Identify which cell holds the provided text, then report its (X, Y) central coordinate. 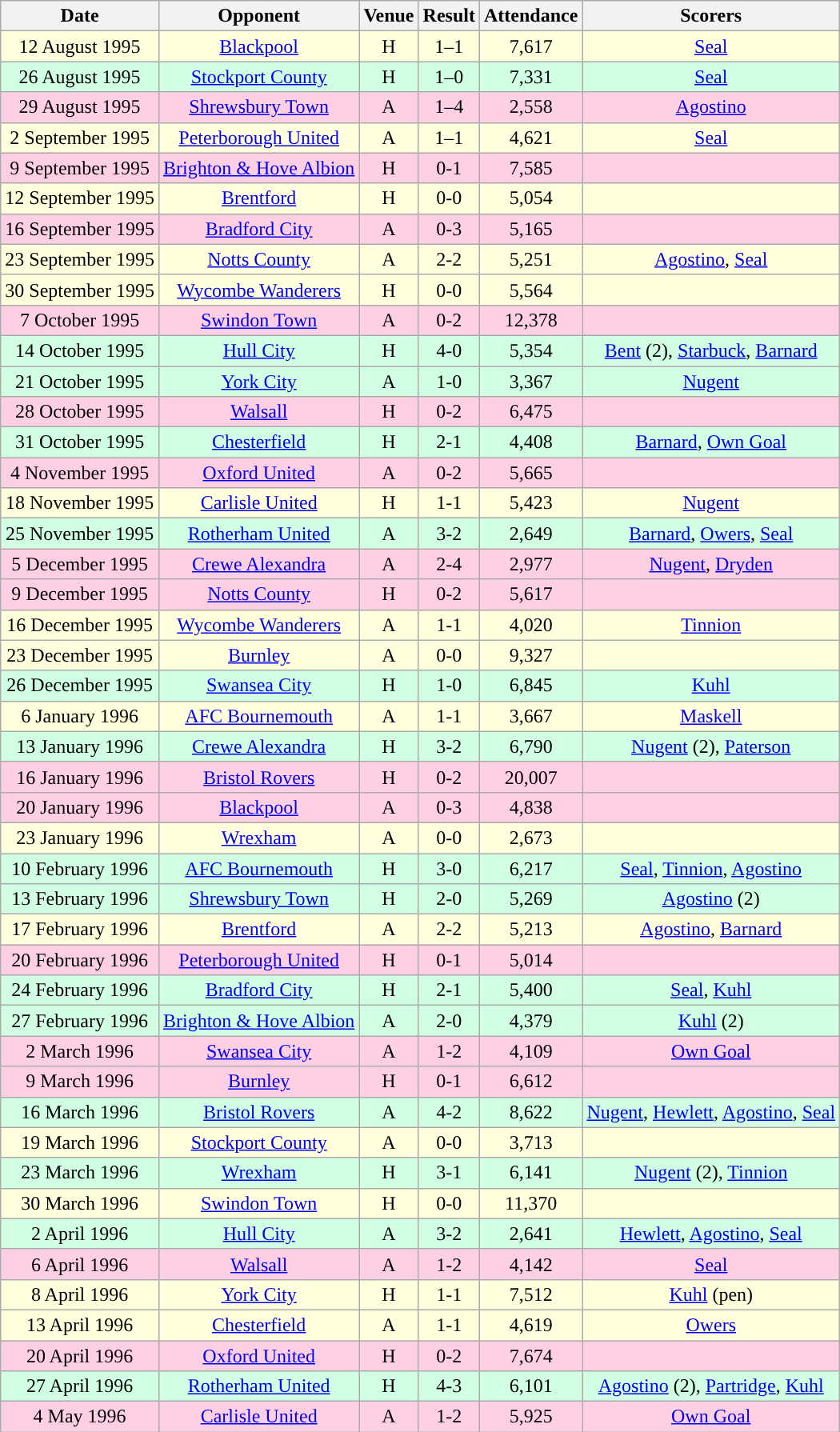
Agostino (711, 107)
3-1 (449, 1173)
2,649 (530, 534)
2 April 1996 (80, 1234)
5,251 (530, 259)
23 September 1995 (80, 259)
7 October 1995 (80, 320)
Nugent, Dryden (711, 564)
Agostino, Barnard (711, 930)
6,790 (530, 746)
5,054 (530, 198)
16 September 1995 (80, 229)
4,408 (530, 442)
4,109 (530, 1051)
Kuhl (2) (711, 1021)
4,020 (530, 625)
5,213 (530, 930)
4 May 1996 (80, 1417)
27 April 1996 (80, 1386)
4-0 (449, 350)
2,977 (530, 564)
3,667 (530, 716)
30 March 1996 (80, 1203)
5,400 (530, 990)
Hewlett, Agostino, Seal (711, 1234)
Attendance (530, 16)
Seal, Kuhl (711, 990)
Owers (711, 1325)
2 March 1996 (80, 1051)
8,622 (530, 1112)
31 October 1995 (80, 442)
17 February 1996 (80, 930)
13 April 1996 (80, 1325)
23 January 1996 (80, 838)
6 January 1996 (80, 716)
4 November 1995 (80, 473)
7,512 (530, 1294)
2,558 (530, 107)
5,925 (530, 1417)
5,354 (530, 350)
3,713 (530, 1142)
6,141 (530, 1173)
16 December 1995 (80, 625)
5,269 (530, 899)
16 January 1996 (80, 777)
4,621 (530, 138)
Venue (389, 16)
8 April 1996 (80, 1294)
6,217 (530, 868)
9 March 1996 (80, 1082)
Seal, Tinnion, Agostino (711, 868)
Agostino (2), Partridge, Kuhl (711, 1386)
16 March 1996 (80, 1112)
10 February 1996 (80, 868)
Date (80, 16)
13 January 1996 (80, 746)
1–4 (449, 107)
12 August 1995 (80, 46)
23 March 1996 (80, 1173)
18 November 1995 (80, 503)
Maskell (711, 716)
20,007 (530, 777)
9 September 1995 (80, 168)
4-2 (449, 1112)
Barnard, Own Goal (711, 442)
5 December 1995 (80, 564)
12,378 (530, 320)
2,673 (530, 838)
6,475 (530, 412)
2,641 (530, 1234)
Agostino, Seal (711, 259)
29 August 1995 (80, 107)
26 December 1995 (80, 686)
6,845 (530, 686)
Scorers (711, 16)
2-4 (449, 564)
3,367 (530, 382)
26 August 1995 (80, 77)
Opponent (258, 16)
12 September 1995 (80, 198)
Result (449, 16)
7,331 (530, 77)
Agostino (2) (711, 899)
6 April 1996 (80, 1264)
5,423 (530, 503)
Tinnion (711, 625)
5,165 (530, 229)
4,619 (530, 1325)
Nugent, Hewlett, Agostino, Seal (711, 1112)
5,564 (530, 290)
7,617 (530, 46)
9 December 1995 (80, 594)
28 October 1995 (80, 412)
9,327 (530, 655)
5,665 (530, 473)
6,612 (530, 1082)
20 April 1996 (80, 1356)
3-0 (449, 868)
24 February 1996 (80, 990)
21 October 1995 (80, 382)
2 September 1995 (80, 138)
14 October 1995 (80, 350)
Barnard, Owers, Seal (711, 534)
5,014 (530, 960)
Nugent (2), Paterson (711, 746)
Kuhl (pen) (711, 1294)
5,617 (530, 594)
4,379 (530, 1021)
Kuhl (711, 686)
7,674 (530, 1356)
4-3 (449, 1386)
27 February 1996 (80, 1021)
30 September 1995 (80, 290)
6,101 (530, 1386)
19 March 1996 (80, 1142)
20 February 1996 (80, 960)
20 January 1996 (80, 807)
23 December 1995 (80, 655)
Bent (2), Starbuck, Barnard (711, 350)
4,142 (530, 1264)
11,370 (530, 1203)
Nugent (2), Tinnion (711, 1173)
25 November 1995 (80, 534)
7,585 (530, 168)
4,838 (530, 807)
1–0 (449, 77)
13 February 1996 (80, 899)
